Locate the cell with the specified text and output its (X, Y) center coordinate. 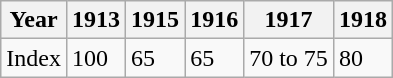
Index (34, 58)
1918 (362, 20)
1913 (96, 20)
100 (96, 58)
1916 (214, 20)
1917 (289, 20)
70 to 75 (289, 58)
Year (34, 20)
1915 (156, 20)
80 (362, 58)
